Locate the cell with the specified text and output its (X, Y) center coordinate. 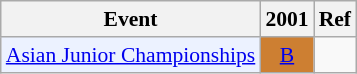
Event (131, 19)
2001 (286, 19)
Asian Junior Championships (131, 55)
B (286, 55)
Ref (335, 19)
